Extract the [x, y] coordinate from the center of the cell holding the provided text.  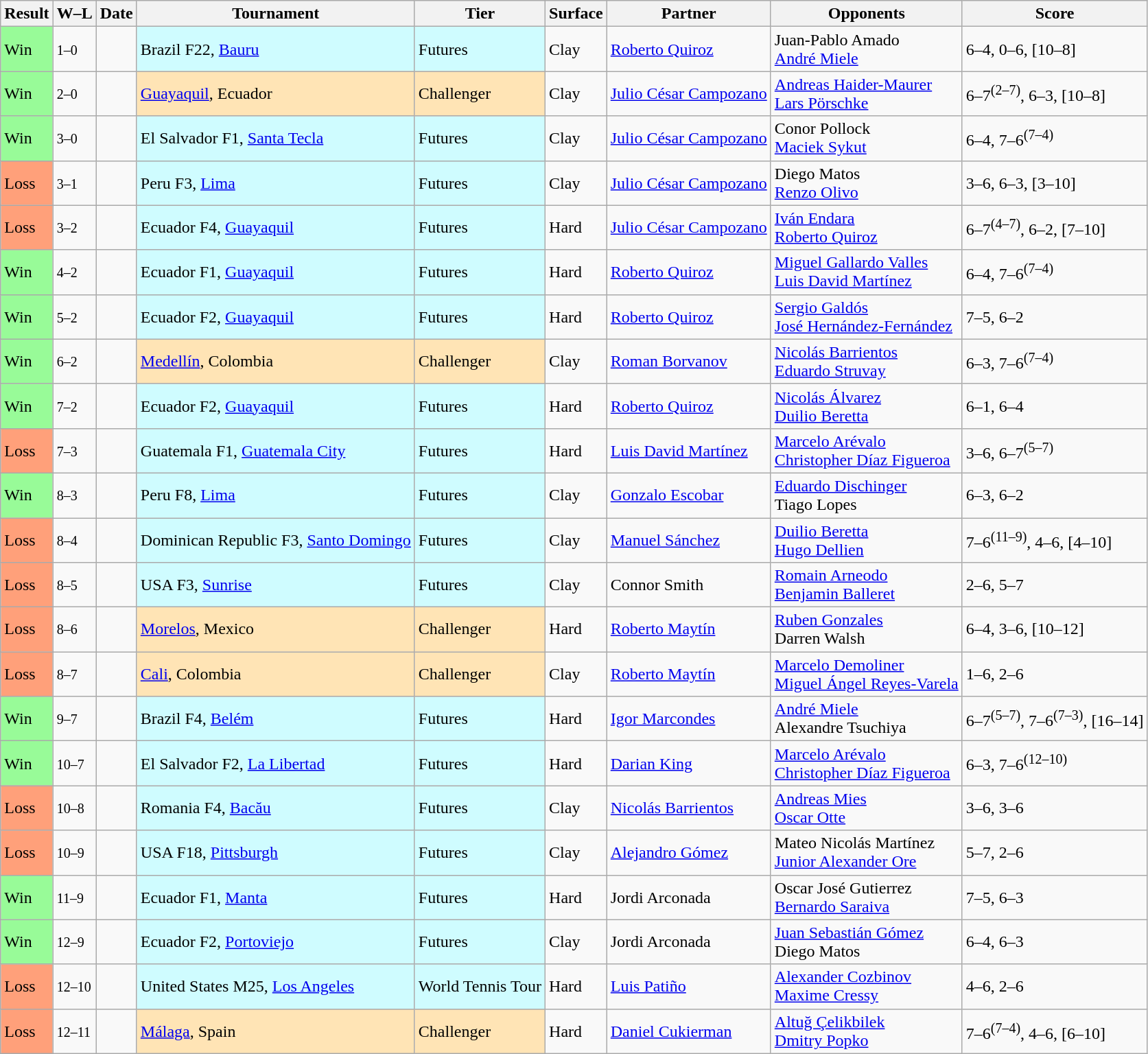
Juan Sebastián Gómez Diego Matos [866, 941]
11–9 [74, 898]
3–1 [74, 183]
Tournament [276, 14]
Score [1055, 14]
4–6, 2–6 [1055, 987]
Andreas Mies Oscar Otte [866, 808]
Brazil F22, Bauru [276, 49]
Ruben Gonzales Darren Walsh [866, 630]
Iván Endara Roberto Quiroz [866, 228]
Partner [689, 14]
8–7 [74, 674]
Guatemala F1, Guatemala City [276, 450]
4–2 [74, 272]
Diego Matos Renzo Olivo [866, 183]
Gonzalo Escobar [689, 495]
10–7 [74, 763]
Oscar José Gutierrez Bernardo Saraiva [866, 898]
12–9 [74, 941]
United States M25, Los Angeles [276, 987]
6–7(5–7), 7–6(7–3), [16–14] [1055, 719]
Morelos, Mexico [276, 630]
Medellín, Colombia [276, 361]
El Salvador F2, La Libertad [276, 763]
Connor Smith [689, 585]
Igor Marcondes [689, 719]
8–3 [74, 495]
12–11 [74, 1031]
Nicolás Barrientos [689, 808]
Romania F4, Bacău [276, 808]
12–10 [74, 987]
Eduardo Dischinger Tiago Lopes [866, 495]
3–6, 6–7(5–7) [1055, 450]
Miguel Gallardo Valles Luis David Martínez [866, 272]
9–7 [74, 719]
6–4, 6–3 [1055, 941]
Opponents [866, 14]
Ecuador F2, Portoviejo [276, 941]
6–3, 6–2 [1055, 495]
1–0 [74, 49]
Mateo Nicolás Martínez Junior Alexander Ore [866, 852]
Ecuador F4, Guayaquil [276, 228]
3–6, 3–6 [1055, 808]
6–3, 7–6(12–10) [1055, 763]
6–4, 3–6, [10–12] [1055, 630]
Ecuador F1, Guayaquil [276, 272]
Date [117, 14]
10–8 [74, 808]
Darian King [689, 763]
7–2 [74, 406]
6–3, 7–6(7–4) [1055, 361]
Ecuador F1, Manta [276, 898]
2–6, 5–7 [1055, 585]
6–7(4–7), 6–2, [7–10] [1055, 228]
Tier [480, 14]
André Miele Alexandre Tsuchiya [866, 719]
3–0 [74, 139]
8–6 [74, 630]
10–9 [74, 852]
USA F18, Pittsburgh [276, 852]
Andreas Haider-Maurer Lars Pörschke [866, 93]
Altuğ Çelikbilek Dmitry Popko [866, 1031]
7–5, 6–2 [1055, 317]
6–2 [74, 361]
Luis David Martínez [689, 450]
5–7, 2–6 [1055, 852]
Luis Patiño [689, 987]
7–6(11–9), 4–6, [4–10] [1055, 539]
6–4, 0–6, [10–8] [1055, 49]
8–4 [74, 539]
Juan-Pablo Amado André Miele [866, 49]
Surface [576, 14]
W–L [74, 14]
Brazil F4, Belém [276, 719]
Result [27, 14]
1–6, 2–6 [1055, 674]
Alejandro Gómez [689, 852]
2–0 [74, 93]
Conor Pollock Maciek Sykut [866, 139]
6–1, 6–4 [1055, 406]
5–2 [74, 317]
Romain Arneodo Benjamin Balleret [866, 585]
6–7(2–7), 6–3, [10–8] [1055, 93]
7–3 [74, 450]
7–5, 6–3 [1055, 898]
Guayaquil, Ecuador [276, 93]
Peru F3, Lima [276, 183]
Duilio Beretta Hugo Dellien [866, 539]
Nicolás Álvarez Duilio Beretta [866, 406]
Málaga, Spain [276, 1031]
Sergio Galdós José Hernández-Fernández [866, 317]
Nicolás Barrientos Eduardo Struvay [866, 361]
Cali, Colombia [276, 674]
8–5 [74, 585]
Marcelo Demoliner Miguel Ángel Reyes-Varela [866, 674]
Alexander Cozbinov Maxime Cressy [866, 987]
Manuel Sánchez [689, 539]
Peru F8, Lima [276, 495]
El Salvador F1, Santa Tecla [276, 139]
Dominican Republic F3, Santo Domingo [276, 539]
3–2 [74, 228]
7–6(7–4), 4–6, [6–10] [1055, 1031]
3–6, 6–3, [3–10] [1055, 183]
Roman Borvanov [689, 361]
World Tennis Tour [480, 987]
USA F3, Sunrise [276, 585]
Daniel Cukierman [689, 1031]
